Search for the cell housing the specified text and yield its [x, y] center coordinate. 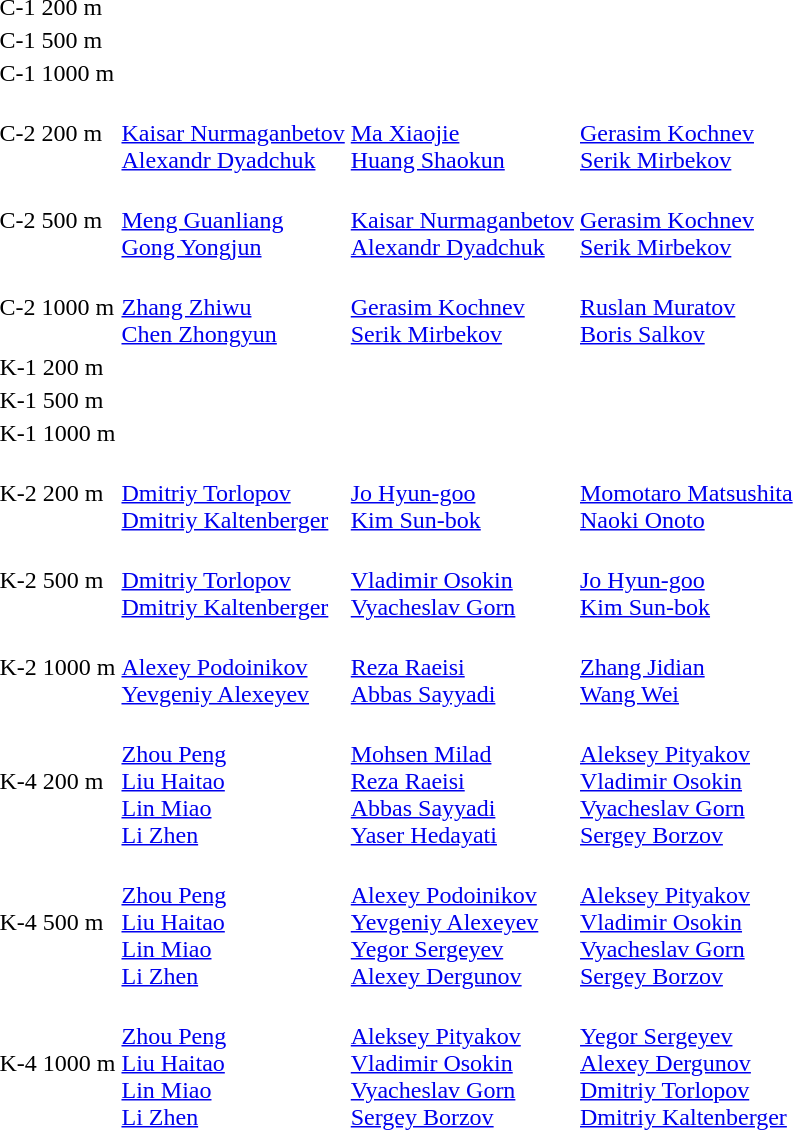
Ma XiaojieHuang Shaokun [462, 133]
Meng GuanliangGong Yongjun [233, 220]
Alexey PodoinikovYevgeniy AlexeyevYegor SergeyevAlexey Dergunov [462, 922]
Mohsen MiladReza RaeisiAbbas SayyadiYaser Hedayati [462, 781]
Zhang ZhiwuChen Zhongyun [233, 307]
Reza RaeisiAbbas Sayyadi [462, 667]
Gerasim KochnevSerik Mirbekov [462, 307]
Alexey PodoinikovYevgeniy Alexeyev [233, 667]
Jo Hyun-gooKim Sun-bok [462, 493]
Vladimir OsokinVyacheslav Gorn [462, 580]
